Find where the given text appears and provide that cell's center as [x, y] coordinate. 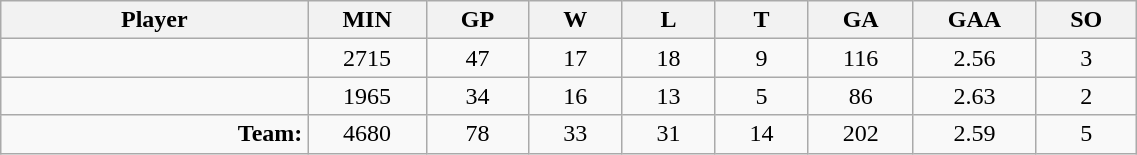
86 [860, 96]
3 [1086, 58]
SO [1086, 20]
16 [576, 96]
2.59 [974, 134]
1965 [367, 96]
31 [668, 134]
33 [576, 134]
Team: [154, 134]
T [762, 20]
Player [154, 20]
GAA [974, 20]
MIN [367, 20]
2.56 [974, 58]
13 [668, 96]
14 [762, 134]
L [668, 20]
47 [477, 58]
GP [477, 20]
18 [668, 58]
78 [477, 134]
2 [1086, 96]
GA [860, 20]
4680 [367, 134]
W [576, 20]
9 [762, 58]
17 [576, 58]
116 [860, 58]
34 [477, 96]
2.63 [974, 96]
202 [860, 134]
2715 [367, 58]
